From the cell containing the given text, extract its center point as (X, Y) coordinate. 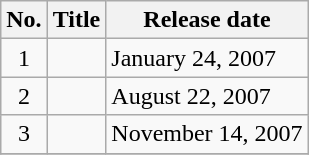
Release date (207, 20)
November 14, 2007 (207, 134)
Title (76, 20)
August 22, 2007 (207, 96)
No. (24, 20)
January 24, 2007 (207, 58)
1 (24, 58)
2 (24, 96)
3 (24, 134)
